Search for the cell housing the specified text and yield its (x, y) center coordinate. 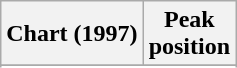
Peak position (189, 34)
Chart (1997) (72, 34)
